Provide the [X, Y] coordinate of the cell's center where the given text is located.  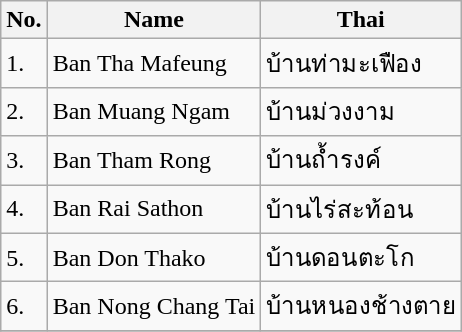
Ban Rai Sathon [154, 208]
Ban Tham Rong [154, 160]
Ban Tha Mafeung [154, 64]
บ้านถ้ำรงค์ [361, 160]
4. [24, 208]
บ้านม่วงงาม [361, 112]
Thai [361, 20]
Ban Nong Chang Tai [154, 306]
No. [24, 20]
บ้านดอนตะโก [361, 258]
บ้านหนองช้างตาย [361, 306]
3. [24, 160]
6. [24, 306]
Ban Muang Ngam [154, 112]
บ้านไร่สะท้อน [361, 208]
5. [24, 258]
1. [24, 64]
บ้านท่ามะเฟือง [361, 64]
Name [154, 20]
2. [24, 112]
Ban Don Thako [154, 258]
